Capture the cell that displays the provided text and extract its [x, y] central coordinate. 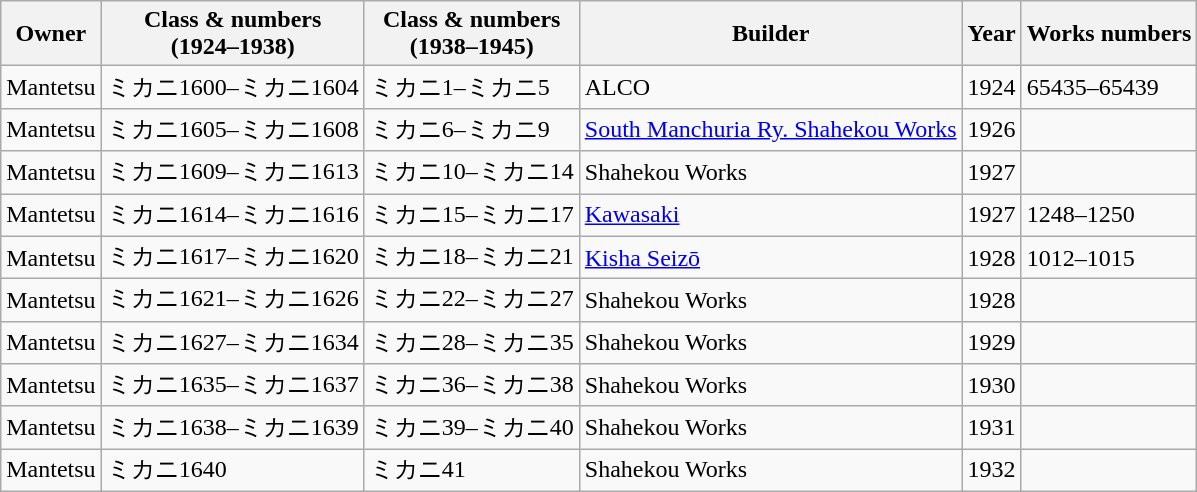
1926 [992, 130]
Kisha Seizō [770, 258]
ミカニ1635–ミカニ1637 [232, 386]
ミカニ1614–ミカニ1616 [232, 216]
ミカニ18–ミカニ21 [472, 258]
1248–1250 [1109, 216]
Owner [51, 34]
ミカニ36–ミカニ38 [472, 386]
ミカニ1617–ミカニ1620 [232, 258]
ミカニ1605–ミカニ1608 [232, 130]
ミカニ1600–ミカニ1604 [232, 88]
1930 [992, 386]
Year [992, 34]
Works numbers [1109, 34]
1012–1015 [1109, 258]
1932 [992, 470]
South Manchuria Ry. Shahekou Works [770, 130]
ミカニ41 [472, 470]
ミカニ1609–ミカニ1613 [232, 172]
ミカニ1–ミカニ5 [472, 88]
ミカニ6–ミカニ9 [472, 130]
1929 [992, 342]
ミカニ28–ミカニ35 [472, 342]
Builder [770, 34]
ミカニ1627–ミカニ1634 [232, 342]
ミカニ22–ミカニ27 [472, 300]
ミカニ15–ミカニ17 [472, 216]
1924 [992, 88]
ミカニ1638–ミカニ1639 [232, 428]
ミカニ10–ミカニ14 [472, 172]
Kawasaki [770, 216]
ミカニ39–ミカニ40 [472, 428]
ミカニ1621–ミカニ1626 [232, 300]
Class & numbers(1924–1938) [232, 34]
1931 [992, 428]
ミカニ1640 [232, 470]
65435–65439 [1109, 88]
Class & numbers(1938–1945) [472, 34]
ALCO [770, 88]
